Output the [x, y] coordinate of the center of the cell containing the given text.  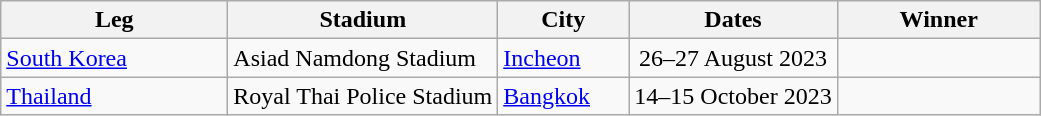
Asiad Namdong Stadium [363, 58]
Royal Thai Police Stadium [363, 96]
Winner [938, 20]
Stadium [363, 20]
Thailand [114, 96]
City [564, 20]
14–15 October 2023 [733, 96]
Dates [733, 20]
Bangkok [564, 96]
South Korea [114, 58]
Incheon [564, 58]
26–27 August 2023 [733, 58]
Leg [114, 20]
